Return [x, y] of the center of cell containing provided text 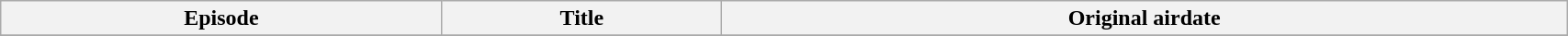
Title [582, 18]
Original airdate [1145, 18]
Episode [221, 18]
